Search for the cell housing the specified text and yield its [X, Y] center coordinate. 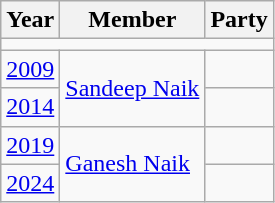
Year [30, 20]
2009 [30, 69]
Ganesh Naik [132, 164]
2019 [30, 145]
2024 [30, 183]
Sandeep Naik [132, 88]
Member [132, 20]
Party [239, 20]
2014 [30, 107]
